Determine the [X, Y] coordinate at the center of the cell enclosing the given text.  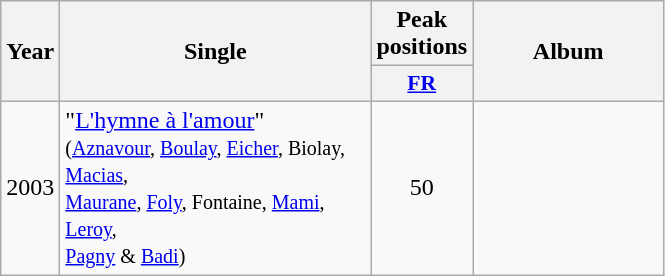
FR [422, 84]
"L'hymne à l'amour" (Aznavour, Boulay, Eicher, Biolay, Macias, Maurane, Foly, Fontaine, Mami, Leroy, Pagny & Badi) [216, 188]
Peak positions [422, 34]
Single [216, 52]
Album [568, 52]
2003 [30, 188]
Year [30, 52]
50 [422, 188]
